From the cell containing the given text, extract its center point as (x, y) coordinate. 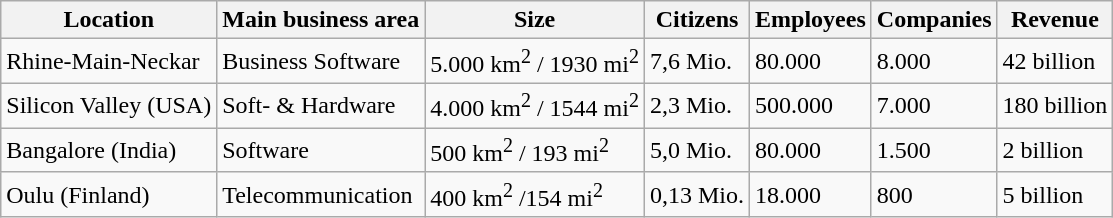
Revenue (1055, 20)
7.000 (934, 106)
Rhine-Main-Neckar (109, 62)
18.000 (811, 194)
180 billion (1055, 106)
4.000 km2 / 1544 mi2 (535, 106)
500.000 (811, 106)
42 billion (1055, 62)
8.000 (934, 62)
Soft- & Hardware (321, 106)
Business Software (321, 62)
1.500 (934, 150)
Location (109, 20)
Companies (934, 20)
Silicon Valley (USA) (109, 106)
400 km2 /154 mi2 (535, 194)
Main business area (321, 20)
Telecommunication (321, 194)
5,0 Mio. (696, 150)
Software (321, 150)
500 km2 / 193 mi2 (535, 150)
5 billion (1055, 194)
2,3 Mio. (696, 106)
800 (934, 194)
Citizens (696, 20)
5.000 km2 / 1930 mi2 (535, 62)
Employees (811, 20)
Bangalore (India) (109, 150)
2 billion (1055, 150)
7,6 Mio. (696, 62)
Size (535, 20)
Oulu (Finland) (109, 194)
0,13 Mio. (696, 194)
